Identify which cell holds the provided text, then report its [x, y] central coordinate. 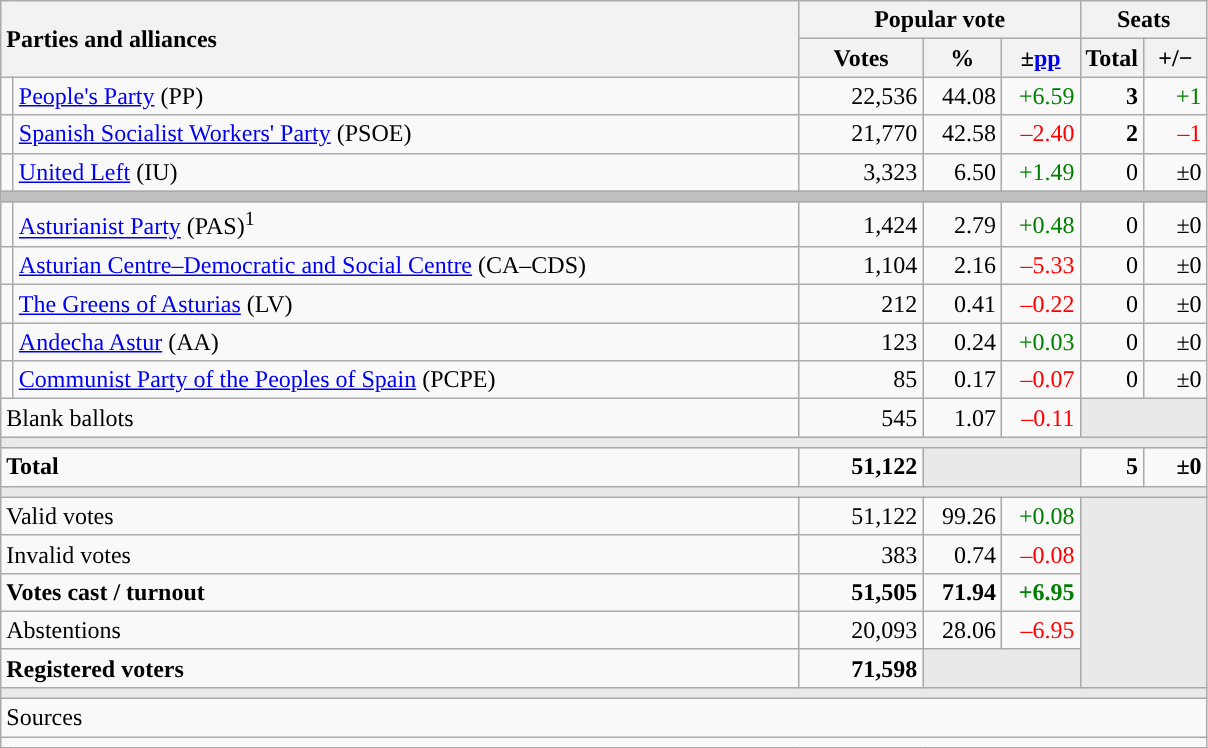
Votes cast / turnout [400, 592]
Popular vote [940, 20]
0.17 [962, 380]
+0.48 [1040, 224]
+6.95 [1040, 592]
Spanish Socialist Workers' Party (PSOE) [406, 134]
85 [861, 380]
71.94 [962, 592]
Invalid votes [400, 554]
1.07 [962, 418]
21,770 [861, 134]
–5.33 [1040, 266]
Abstentions [400, 630]
6.50 [962, 172]
2.79 [962, 224]
+0.03 [1040, 342]
0.74 [962, 554]
22,536 [861, 96]
3,323 [861, 172]
–0.22 [1040, 304]
Seats [1144, 20]
Communist Party of the Peoples of Spain (PCPE) [406, 380]
Asturianist Party (PAS)1 [406, 224]
99.26 [962, 516]
51,505 [861, 592]
Votes [861, 58]
+1.49 [1040, 172]
–0.08 [1040, 554]
44.08 [962, 96]
28.06 [962, 630]
1,424 [861, 224]
545 [861, 418]
Registered voters [400, 668]
People's Party (PP) [406, 96]
–1 [1176, 134]
212 [861, 304]
2 [1112, 134]
–0.11 [1040, 418]
3 [1112, 96]
+6.59 [1040, 96]
The Greens of Asturias (LV) [406, 304]
+/− [1176, 58]
% [962, 58]
20,093 [861, 630]
Valid votes [400, 516]
+0.08 [1040, 516]
123 [861, 342]
Asturian Centre–Democratic and Social Centre (CA–CDS) [406, 266]
+1 [1176, 96]
Parties and alliances [400, 39]
Andecha Astur (AA) [406, 342]
–6.95 [1040, 630]
–2.40 [1040, 134]
42.58 [962, 134]
Blank ballots [400, 418]
71,598 [861, 668]
5 [1112, 467]
1,104 [861, 266]
United Left (IU) [406, 172]
383 [861, 554]
–0.07 [1040, 380]
Sources [604, 718]
0.41 [962, 304]
0.24 [962, 342]
2.16 [962, 266]
±pp [1040, 58]
